Detect which cell encompasses the target text, then output its (X, Y) center coordinate. 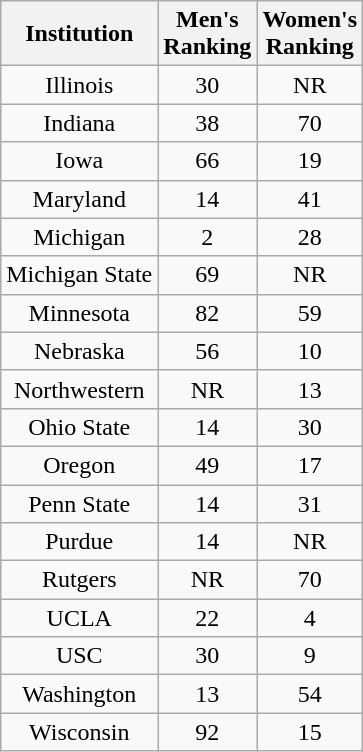
41 (310, 199)
56 (208, 351)
15 (310, 732)
Wisconsin (80, 732)
Penn State (80, 503)
59 (310, 313)
Women'sRanking (310, 34)
Indiana (80, 123)
31 (310, 503)
Purdue (80, 542)
54 (310, 694)
19 (310, 161)
Men'sRanking (208, 34)
66 (208, 161)
Iowa (80, 161)
Michigan State (80, 275)
4 (310, 618)
Nebraska (80, 351)
28 (310, 237)
17 (310, 465)
Illinois (80, 85)
2 (208, 237)
49 (208, 465)
9 (310, 656)
Michigan (80, 237)
Oregon (80, 465)
82 (208, 313)
Rutgers (80, 580)
38 (208, 123)
69 (208, 275)
10 (310, 351)
USC (80, 656)
Maryland (80, 199)
Institution (80, 34)
Washington (80, 694)
UCLA (80, 618)
Northwestern (80, 389)
Minnesota (80, 313)
Ohio State (80, 427)
22 (208, 618)
92 (208, 732)
